Find where the given text appears and provide that cell's center as [x, y] coordinate. 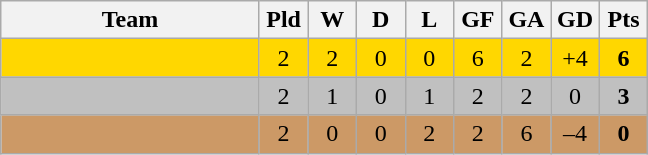
GA [526, 20]
+4 [576, 58]
Team [130, 20]
–4 [576, 134]
Pld [284, 20]
GD [576, 20]
3 [624, 96]
GF [478, 20]
Pts [624, 20]
D [380, 20]
W [332, 20]
L [430, 20]
